Identify which cell holds the provided text, then report its [x, y] central coordinate. 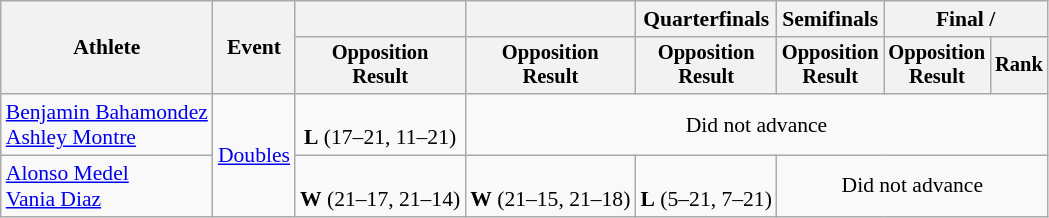
Final / [966, 19]
L (5–21, 7–21) [706, 186]
W (21–15, 21–18) [550, 186]
Quarterfinals [706, 19]
Semifinals [830, 19]
Alonso MedelVania Diaz [107, 186]
Rank [1019, 66]
Benjamin BahamondezAshley Montre [107, 124]
Doubles [254, 155]
L (17–21, 11–21) [380, 124]
Athlete [107, 48]
Event [254, 48]
W (21–17, 21–14) [380, 186]
